For the text-containing cell, return its midpoint in (x, y) coordinate format. 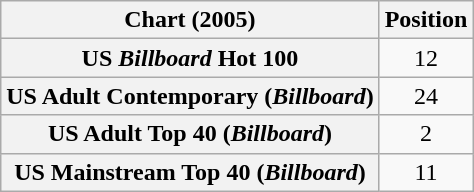
Position (426, 20)
US Adult Top 40 (Billboard) (190, 134)
2 (426, 134)
US Mainstream Top 40 (Billboard) (190, 172)
11 (426, 172)
US Billboard Hot 100 (190, 58)
Chart (2005) (190, 20)
24 (426, 96)
US Adult Contemporary (Billboard) (190, 96)
12 (426, 58)
